Identify which cell holds the provided text, then report its [x, y] central coordinate. 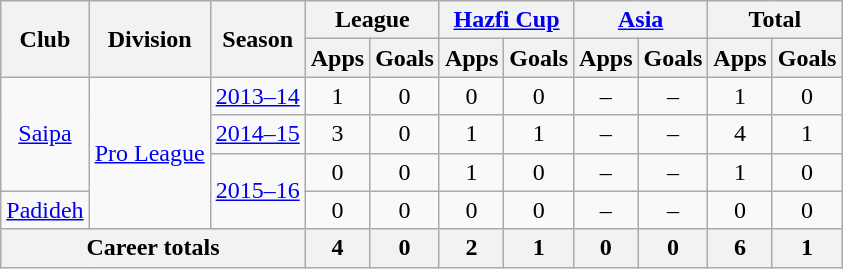
League [372, 20]
2015–16 [258, 191]
2013–14 [258, 96]
Pro League [150, 153]
Saipa [45, 134]
Club [45, 39]
Hazfi Cup [506, 20]
6 [740, 248]
Padideh [45, 210]
Season [258, 39]
3 [337, 134]
2 [471, 248]
Asia [641, 20]
Career totals [153, 248]
Total [775, 20]
Division [150, 39]
2014–15 [258, 134]
